Provide the (x, y) coordinate of the cell's center where the given text is located.  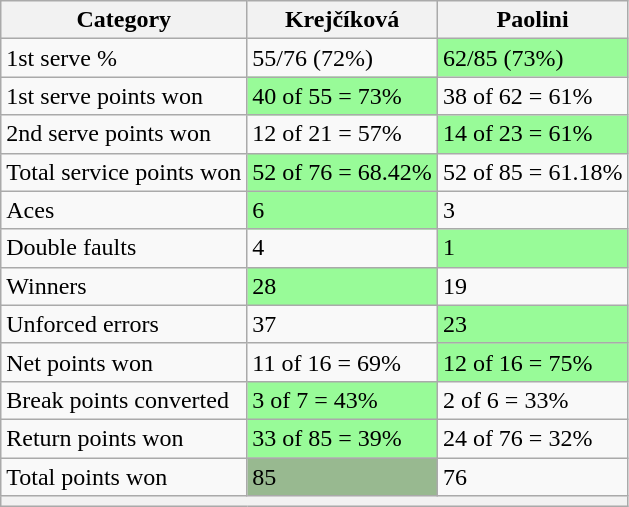
1st serve points won (124, 96)
Break points converted (124, 400)
55/76 (72%) (342, 58)
Krejčíková (342, 20)
Paolini (532, 20)
40 of 55 = 73% (342, 96)
12 of 16 = 75% (532, 362)
3 of 7 = 43% (342, 400)
Unforced errors (124, 324)
2 of 6 = 33% (532, 400)
14 of 23 = 61% (532, 134)
62/85 (73%) (532, 58)
11 of 16 = 69% (342, 362)
Total service points won (124, 172)
33 of 85 = 39% (342, 438)
52 of 76 = 68.42% (342, 172)
Return points won (124, 438)
2nd serve points won (124, 134)
Winners (124, 286)
1 (532, 248)
19 (532, 286)
76 (532, 477)
23 (532, 324)
Aces (124, 210)
3 (532, 210)
38 of 62 = 61% (532, 96)
Net points won (124, 362)
6 (342, 210)
Category (124, 20)
37 (342, 324)
12 of 21 = 57% (342, 134)
4 (342, 248)
Total points won (124, 477)
24 of 76 = 32% (532, 438)
85 (342, 477)
Double faults (124, 248)
28 (342, 286)
1st serve % (124, 58)
52 of 85 = 61.18% (532, 172)
